Provide the [x, y] coordinate of the cell's center where the given text is located.  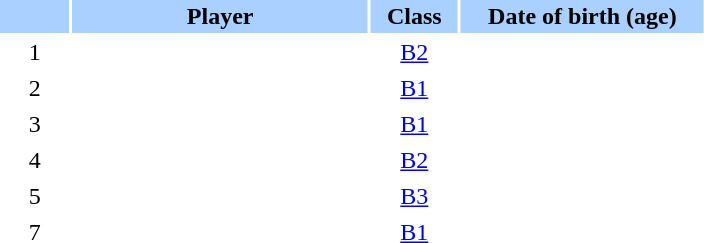
Date of birth (age) [582, 16]
5 [34, 196]
4 [34, 160]
Class [414, 16]
3 [34, 124]
2 [34, 88]
Player [220, 16]
B3 [414, 196]
1 [34, 52]
